Detect which cell encompasses the target text, then output its (X, Y) center coordinate. 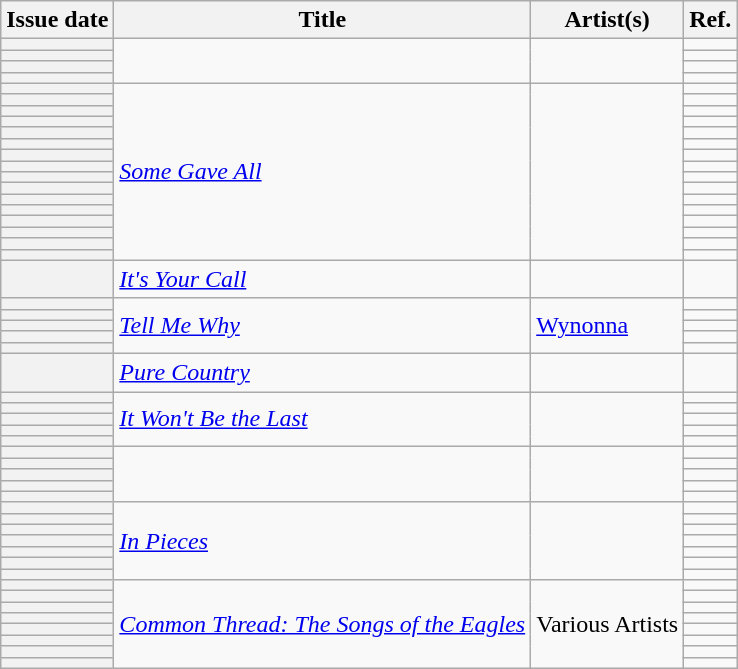
Ref. (710, 20)
Issue date (58, 20)
Artist(s) (608, 20)
Title (322, 20)
Wynonna (608, 326)
It's Your Call (322, 279)
Some Gave All (322, 172)
It Won't Be the Last (322, 420)
Pure Country (322, 372)
In Pieces (322, 540)
Common Thread: The Songs of the Eagles (322, 624)
Various Artists (608, 624)
Tell Me Why (322, 326)
